Search for the cell housing the specified text and yield its (x, y) center coordinate. 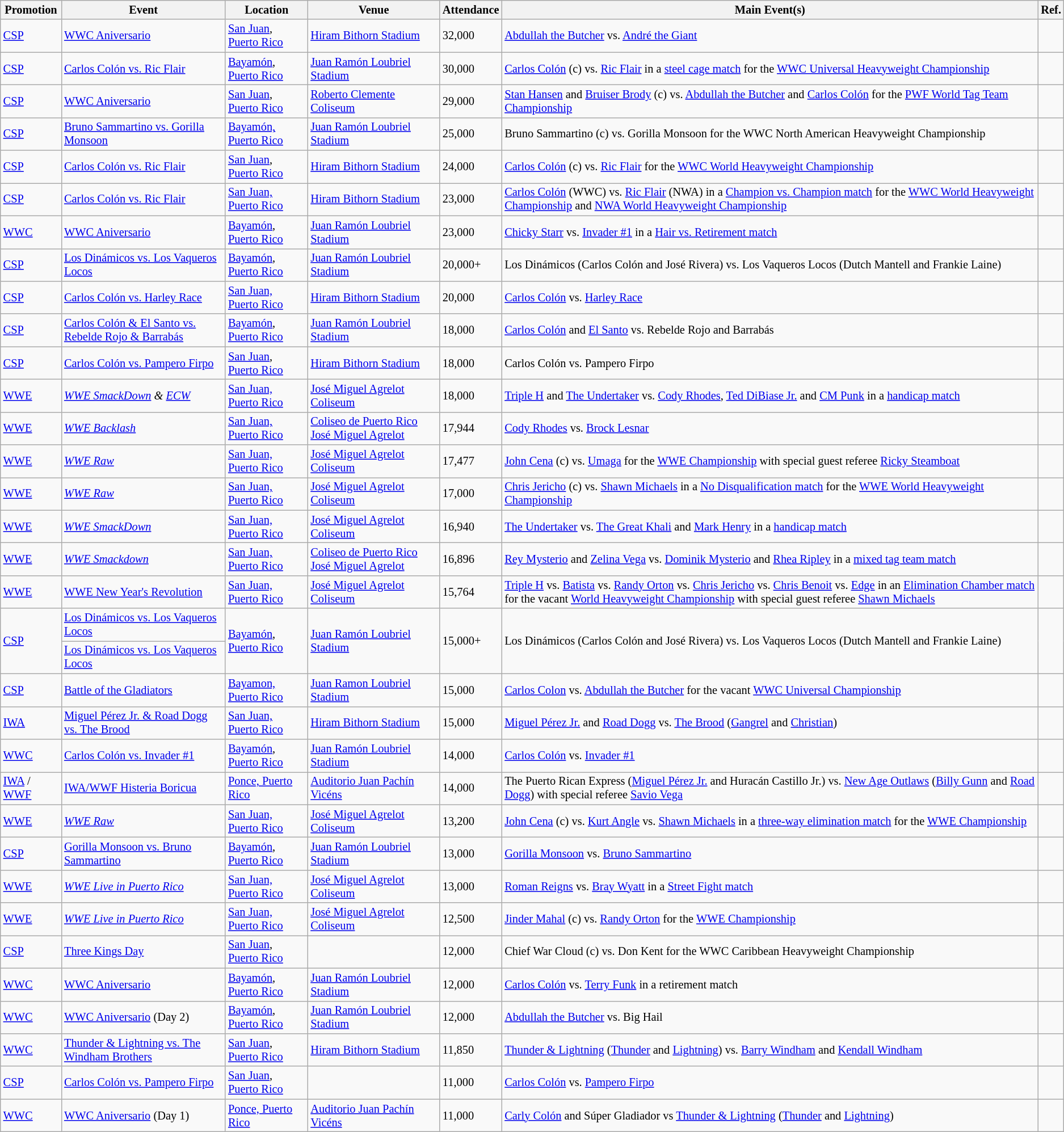
Roberto Clemente Coliseum (373, 101)
20,000 (471, 297)
16,940 (471, 527)
John Cena (c) vs. Umaga for the WWE Championship with special guest referee Ricky Steamboat (769, 461)
30,000 (471, 69)
Main Event(s) (769, 10)
32,000 (471, 36)
Event (143, 10)
Roman Reigns vs. Bray Wyatt in a Street Fight match (769, 886)
Juan Ramon Loubriel Stadium (373, 690)
Carlos Colón and El Santo vs. Rebelde Rojo and Barrabás (769, 330)
11,850 (471, 1050)
24,000 (471, 167)
25,000 (471, 134)
Cody Rhodes vs. Brock Lesnar (769, 428)
WWE Backlash (143, 428)
Promotion (31, 10)
Carlos Colón (c) vs. Ric Flair for the WWC World Heavyweight Championship (769, 167)
17,944 (471, 428)
Attendance (471, 10)
20,000+ (471, 265)
Carlos Colón & El Santo vs. Rebelde Rojo & Barrabás (143, 330)
WWC Aniversario (Day 2) (143, 1017)
Rey Mysterio and Zelina Vega vs. Dominik Mysterio and Rhea Ripley in a mixed tag team match (769, 559)
13,200 (471, 821)
The Puerto Rican Express (Miguel Pérez Jr. and Huracán Castillo Jr.) vs. New Age Outlaws (Billy Gunn and Road Dogg) with special referee Savio Vega (769, 788)
IWA (31, 723)
Three Kings Day (143, 952)
Carlos Colón vs. Terry Funk in a retirement match (769, 984)
17,000 (471, 494)
Carlos Colón (c) vs. Ric Flair in a steel cage match for the WWC Universal Heavyweight Championship (769, 69)
Venue (373, 10)
15,764 (471, 592)
12,500 (471, 919)
Chicky Starr vs. Invader #1 in a Hair vs. Retirement match (769, 232)
WWE SmackDown (143, 527)
Bruno Sammartino (c) vs. Gorilla Monsoon for the WWC North American Heavyweight Championship (769, 134)
Bayamon, Puerto Rico (267, 690)
Carly Colón and Súper Gladiador vs Thunder & Lightning (Thunder and Lightning) (769, 1116)
WWE Smackdown (143, 559)
Thunder & Lightning (Thunder and Lightning) vs. Barry Windham and Kendall Windham (769, 1050)
Jinder Mahal (c) vs. Randy Orton for the WWE Championship (769, 919)
Location (267, 10)
Abdullah the Butcher vs. Big Hail (769, 1017)
Miguel Pérez Jr. and Road Dogg vs. The Brood (Gangrel and Christian) (769, 723)
IWA / WWF (31, 788)
WWC Aniversario (Day 1) (143, 1116)
WWE SmackDown & ECW (143, 395)
Miguel Pérez Jr. & Road Dogg vs. The Brood (143, 723)
Battle of the Gladiators (143, 690)
Thunder & Lightning vs. The Windham Brothers (143, 1050)
29,000 (471, 101)
Bruno Sammartino vs. Gorilla Monsoon (143, 134)
The Undertaker vs. The Great Khali and Mark Henry in a handicap match (769, 527)
Ref. (1051, 10)
Chris Jericho (c) vs. Shawn Michaels in a No Disqualification match for the WWE World Heavyweight Championship (769, 494)
17,477 (471, 461)
Stan Hansen and Bruiser Brody (c) vs. Abdullah the Butcher and Carlos Colón for the PWF World Tag Team Championship (769, 101)
Chief War Cloud (c) vs. Don Kent for the WWC Caribbean Heavyweight Championship (769, 952)
Triple H and The Undertaker vs. Cody Rhodes, Ted DiBiase Jr. and CM Punk in a handicap match (769, 395)
WWE New Year's Revolution (143, 592)
15,000+ (471, 641)
16,896 (471, 559)
Abdullah the Butcher vs. André the Giant (769, 36)
Carlos Colon vs. Abdullah the Butcher for the vacant WWC Universal Championship (769, 690)
John Cena (c) vs. Kurt Angle vs. Shawn Michaels in a three-way elimination match for the WWE Championship (769, 821)
IWA/WWF Histeria Boricua (143, 788)
